Determine the [x, y] coordinate at the center of the cell enclosing the given text.  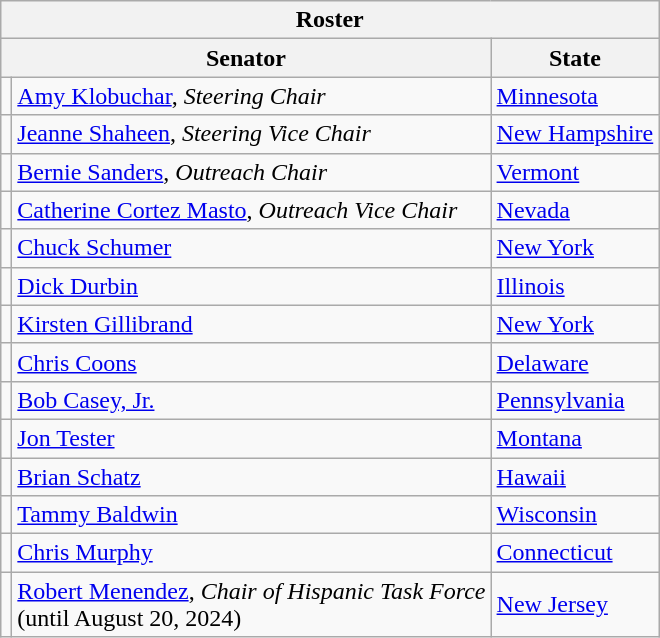
Jeanne Shaheen, Steering Vice Chair [252, 134]
Wisconsin [575, 515]
New Hampshire [575, 134]
Senator [246, 58]
Chris Murphy [252, 553]
Catherine Cortez Masto, Outreach Vice Chair [252, 210]
Bernie Sanders, Outreach Chair [252, 172]
Minnesota [575, 96]
Brian Schatz [252, 477]
Robert Menendez, Chair of Hispanic Task Force(until August 20, 2024) [252, 604]
Kirsten Gillibrand [252, 324]
Jon Tester [252, 438]
Nevada [575, 210]
Chuck Schumer [252, 248]
Roster [330, 20]
Bob Casey, Jr. [252, 400]
Illinois [575, 286]
Connecticut [575, 553]
Chris Coons [252, 362]
Amy Klobuchar, Steering Chair [252, 96]
State [575, 58]
Pennsylvania [575, 400]
Tammy Baldwin [252, 515]
New Jersey [575, 604]
Dick Durbin [252, 286]
Montana [575, 438]
Delaware [575, 362]
Vermont [575, 172]
Hawaii [575, 477]
